Capture the cell that displays the provided text and extract its [x, y] central coordinate. 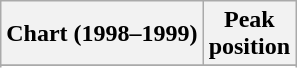
Chart (1998–1999) [102, 34]
Peakposition [249, 34]
